Return the (X, Y) coordinate for the center point of the cell that contains the specified text.  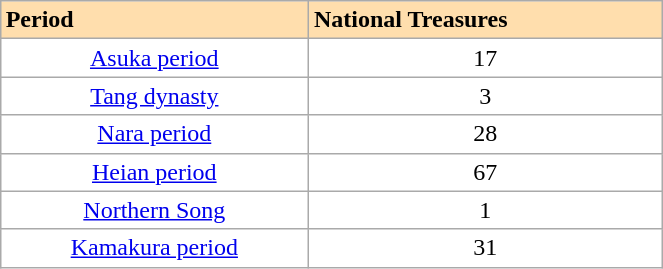
Heian period (154, 172)
Northern Song (154, 210)
Nara period (154, 134)
31 (485, 248)
Tang dynasty (154, 96)
1 (485, 210)
17 (485, 58)
Asuka period (154, 58)
National Treasures (485, 20)
Period (154, 20)
Kamakura period (154, 248)
28 (485, 134)
3 (485, 96)
67 (485, 172)
